Pinpoint the cell where the given text exists, returning its [X, Y] midpoint coordinate. 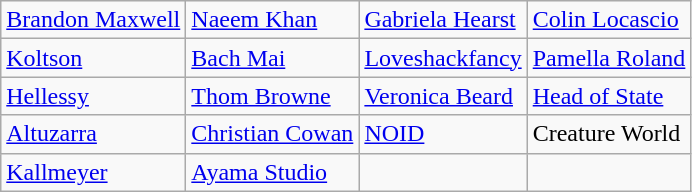
Koltson [94, 58]
Veronica Beard [443, 96]
Head of State [609, 96]
Gabriela Hearst [443, 20]
Thom Browne [272, 96]
Altuzarra [94, 134]
Loveshackfancy [443, 58]
Brandon Maxwell [94, 20]
Creature World [609, 134]
Hellessy [94, 96]
Christian Cowan [272, 134]
Pamella Roland [609, 58]
Colin Locascio [609, 20]
NOID [443, 134]
Naeem Khan [272, 20]
Kallmeyer [94, 172]
Ayama Studio [272, 172]
Bach Mai [272, 58]
